Locate the cell with the specified text and output its [X, Y] center coordinate. 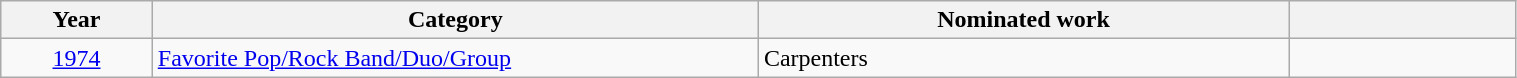
Carpenters [1023, 58]
Year [77, 20]
Category [455, 20]
Nominated work [1023, 20]
Favorite Pop/Rock Band/Duo/Group [455, 58]
1974 [77, 58]
